Output the (x, y) coordinate of the center of the cell containing the given text.  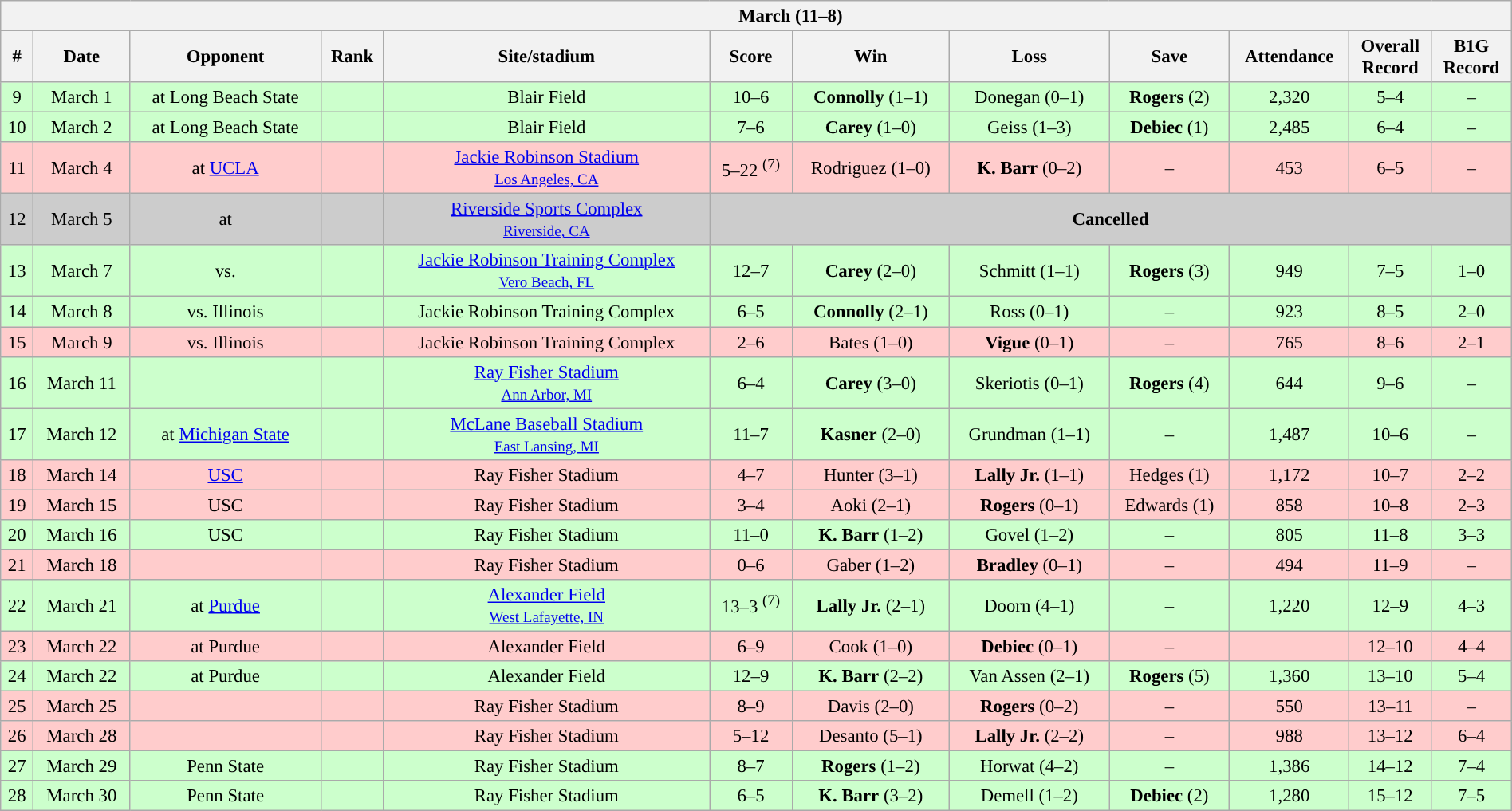
March 28 (81, 736)
10–8 (1391, 505)
11–9 (1391, 565)
Riverside Sports ComplexRiverside, CA (547, 220)
March 12 (81, 434)
14–12 (1391, 766)
9–6 (1391, 383)
Schmitt (1–1) (1030, 271)
Hedges (1) (1169, 474)
Debiec (1) (1169, 128)
March 29 (81, 766)
Rogers (0–2) (1030, 706)
923 (1290, 312)
March 25 (81, 706)
Aoki (2–1) (871, 505)
2–2 (1471, 474)
vs. (225, 271)
March 18 (81, 565)
Score (751, 56)
1,360 (1290, 676)
# (18, 56)
Win (871, 56)
Davis (2–0) (871, 706)
Cook (1–0) (871, 646)
13–10 (1391, 676)
765 (1290, 342)
at (225, 220)
12–10 (1391, 646)
March 30 (81, 796)
7–4 (1471, 766)
March 4 (81, 167)
16 (18, 383)
Ray Fisher StadiumAnn Arbor, MI (547, 383)
13 (18, 271)
K. Barr (0–2) (1030, 167)
550 (1290, 706)
8–5 (1391, 312)
494 (1290, 565)
11 (18, 167)
2–3 (1471, 505)
Date (81, 56)
26 (18, 736)
Save (1169, 56)
March 21 (81, 606)
12 (18, 220)
20 (18, 534)
8–9 (751, 706)
K. Barr (2–2) (871, 676)
March 1 (81, 97)
644 (1290, 383)
Carey (1–0) (871, 128)
Van Assen (2–1) (1030, 676)
1,487 (1290, 434)
Vigue (0–1) (1030, 342)
B1GRecord (1471, 56)
Jackie Robinson Training ComplexVero Beach, FL (547, 271)
5–22 (7) (751, 167)
OverallRecord (1391, 56)
4–7 (751, 474)
10–7 (1391, 474)
4–3 (1471, 606)
Desanto (5–1) (871, 736)
22 (18, 606)
Rodriguez (1–0) (871, 167)
0–6 (751, 565)
1–0 (1471, 271)
1,220 (1290, 606)
Cancelled (1110, 220)
805 (1290, 534)
10 (18, 128)
6–9 (751, 646)
7–6 (751, 128)
453 (1290, 167)
11–0 (751, 534)
15 (18, 342)
March (11–8) (756, 16)
1,172 (1290, 474)
Doorn (4–1) (1030, 606)
15–12 (1391, 796)
858 (1290, 505)
Skeriotis (0–1) (1030, 383)
at UCLA (225, 167)
13–12 (1391, 736)
Rogers (2) (1169, 97)
Rogers (1–2) (871, 766)
Carey (2–0) (871, 271)
Opponent (225, 56)
1,386 (1290, 766)
March 2 (81, 128)
Site/stadium (547, 56)
Gaber (1–2) (871, 565)
Rogers (3) (1169, 271)
2–1 (1471, 342)
Rank (352, 56)
March 8 (81, 312)
25 (18, 706)
3–4 (751, 505)
1,280 (1290, 796)
17 (18, 434)
March 11 (81, 383)
13–3 (7) (751, 606)
12–7 (751, 271)
Lally Jr. (2–1) (871, 606)
Debiec (2) (1169, 796)
2–0 (1471, 312)
March 7 (81, 271)
949 (1290, 271)
Alexander FieldWest Lafayette, IN (547, 606)
21 (18, 565)
March 15 (81, 505)
Connolly (2–1) (871, 312)
988 (1290, 736)
24 (18, 676)
19 (18, 505)
8–7 (751, 766)
2–6 (751, 342)
Rogers (4) (1169, 383)
Debiec (0–1) (1030, 646)
Bradley (0–1) (1030, 565)
11–7 (751, 434)
at Michigan State (225, 434)
4–4 (1471, 646)
Carey (3–0) (871, 383)
Horwat (4–2) (1030, 766)
Jackie Robinson StadiumLos Angeles, CA (547, 167)
Grundman (1–1) (1030, 434)
Lally Jr. (1–1) (1030, 474)
9 (18, 97)
2,320 (1290, 97)
8–6 (1391, 342)
3–3 (1471, 534)
K. Barr (3–2) (871, 796)
18 (18, 474)
Geiss (1–3) (1030, 128)
2,485 (1290, 128)
5–12 (751, 736)
Lally Jr. (2–2) (1030, 736)
27 (18, 766)
Loss (1030, 56)
March 16 (81, 534)
Connolly (1–1) (871, 97)
March 5 (81, 220)
Ross (0–1) (1030, 312)
Attendance (1290, 56)
11–8 (1391, 534)
13–11 (1391, 706)
Rogers (0–1) (1030, 505)
Edwards (1) (1169, 505)
Demell (1–2) (1030, 796)
March 9 (81, 342)
March 14 (81, 474)
Bates (1–0) (871, 342)
Rogers (5) (1169, 676)
McLane Baseball StadiumEast Lansing, MI (547, 434)
28 (18, 796)
23 (18, 646)
K. Barr (1–2) (871, 534)
Donegan (0–1) (1030, 97)
Govel (1–2) (1030, 534)
Hunter (3–1) (871, 474)
14 (18, 312)
Kasner (2–0) (871, 434)
